Find where the given text appears and provide that cell's center as (X, Y) coordinate. 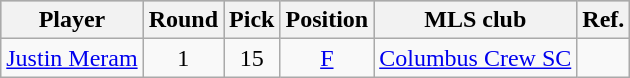
Pick (252, 20)
Player (72, 20)
Round (183, 20)
15 (252, 58)
Justin Meram (72, 58)
F (327, 58)
Ref. (604, 20)
Columbus Crew SC (476, 58)
Position (327, 20)
MLS club (476, 20)
1 (183, 58)
